Determine the (X, Y) coordinate at the center of the cell enclosing the given text.  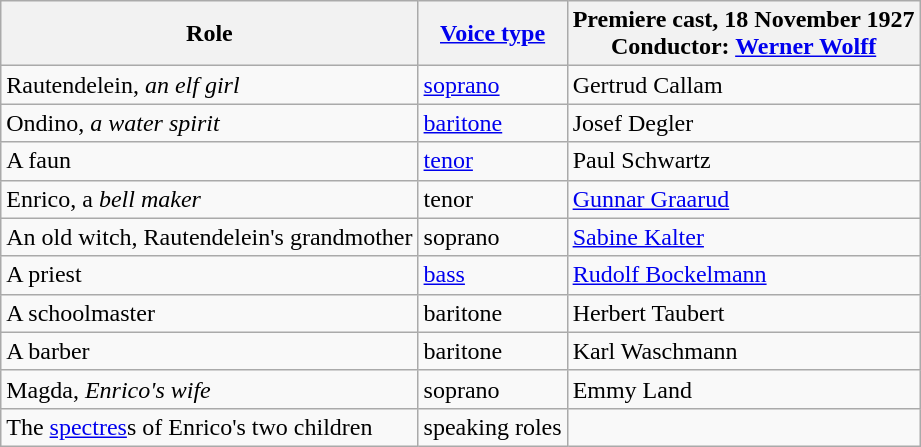
Sabine Kalter (744, 237)
Paul Schwartz (744, 161)
Josef Degler (744, 123)
Premiere cast, 18 November 1927Conductor: Werner Wolff (744, 34)
Gunnar Graarud (744, 199)
Rautendelein, an elf girl (210, 85)
Rudolf Bockelmann (744, 275)
Ondino, a water spirit (210, 123)
A priest (210, 275)
Enrico, a bell maker (210, 199)
speaking roles (492, 427)
A schoolmaster (210, 313)
Magda, Enrico's wife (210, 389)
An old witch, Rautendelein's grandmother (210, 237)
A faun (210, 161)
Gertrud Callam (744, 85)
Role (210, 34)
Voice type (492, 34)
Karl Waschmann (744, 351)
Herbert Taubert (744, 313)
The spectress of Enrico's two children (210, 427)
Emmy Land (744, 389)
A barber (210, 351)
bass (492, 275)
